Search for the cell housing the specified text and yield its [X, Y] center coordinate. 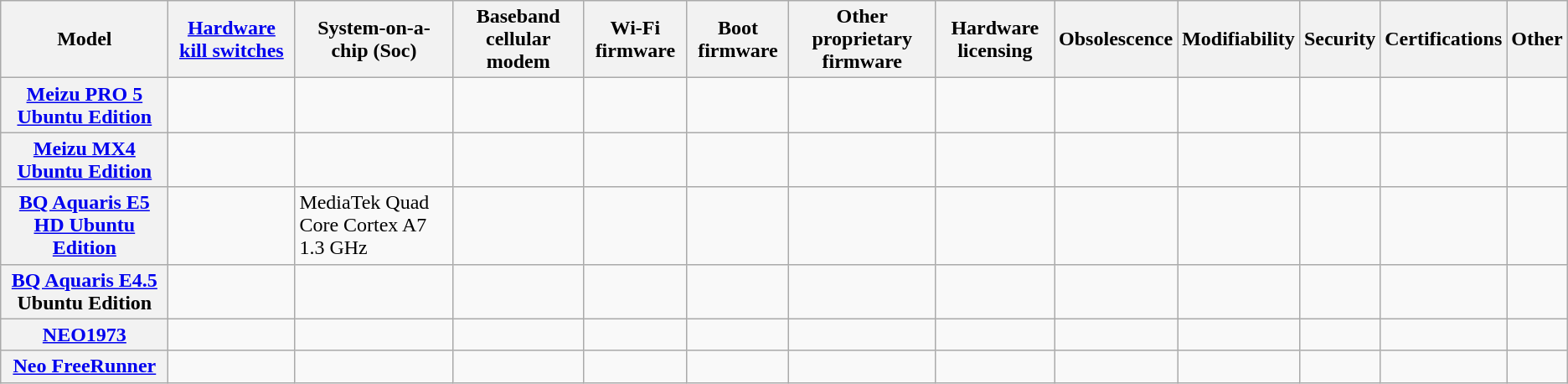
Hardware licensing [995, 39]
Boot firmware [737, 39]
Neo FreeRunner [85, 366]
Obsolescence [1116, 39]
Modifiability [1239, 39]
Security [1339, 39]
BQ Aquaris E4.5 Ubuntu Edition [85, 292]
Hardware kill switches [231, 39]
System-on-a-chip (Soc) [374, 39]
Baseband cellular modem [518, 39]
Meizu MX4 Ubuntu Edition [85, 159]
Certifications [1444, 39]
Model [85, 39]
Wi-Fi firmware [635, 39]
BQ Aquaris E5 HD Ubuntu Edition [85, 226]
Other [1537, 39]
MediaTek Quad Core Cortex A7 1.3 GHz [374, 226]
Other proprietary firmware [862, 39]
Meizu PRO 5 Ubuntu Edition [85, 106]
NEO1973 [85, 335]
